From the cell containing the given text, extract its center point as (x, y) coordinate. 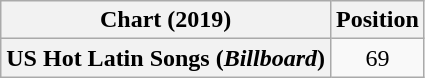
Position (378, 20)
69 (378, 58)
US Hot Latin Songs (Billboard) (166, 58)
Chart (2019) (166, 20)
